Extract the [x, y] coordinate from the center of the cell holding the provided text.  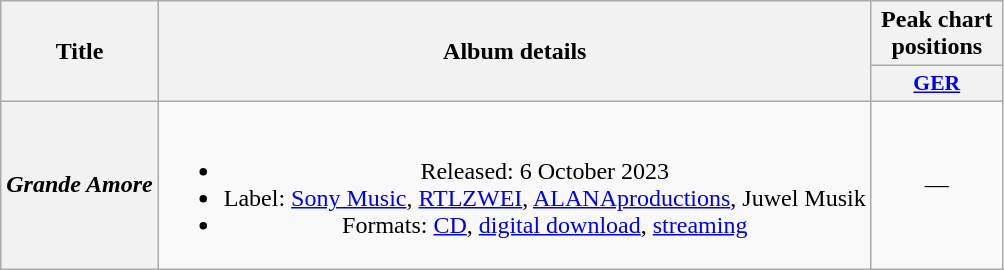
Album details [514, 52]
— [936, 184]
Grande Amore [80, 184]
Peak chart positions [936, 34]
Title [80, 52]
GER [936, 84]
Released: 6 October 2023Label: Sony Music, RTLZWEI, ALANAproductions, Juwel MusikFormats: CD, digital download, streaming [514, 184]
